Identify which cell holds the provided text, then report its (x, y) central coordinate. 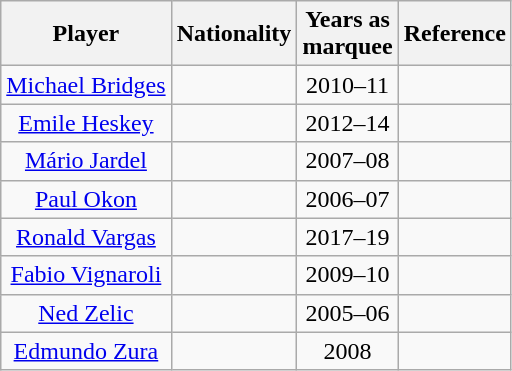
Player (86, 34)
2017–19 (348, 237)
Reference (454, 34)
2009–10 (348, 275)
Fabio Vignaroli (86, 275)
Emile Heskey (86, 123)
Ronald Vargas (86, 237)
2010–11 (348, 85)
2006–07 (348, 199)
Nationality (234, 34)
Paul Okon (86, 199)
2007–08 (348, 161)
Edmundo Zura (86, 351)
Mário Jardel (86, 161)
2008 (348, 351)
Ned Zelic (86, 313)
2005–06 (348, 313)
Michael Bridges (86, 85)
Years as marquee (348, 34)
2012–14 (348, 123)
